Extract the (x, y) coordinate from the center of the cell holding the provided text.  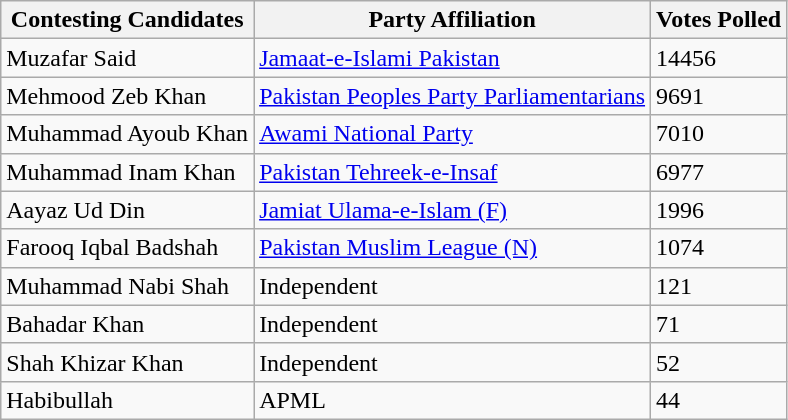
Pakistan Peoples Party Parliamentarians (452, 96)
APML (452, 400)
Jamaat-e-Islami Pakistan (452, 58)
Pakistan Muslim League (N) (452, 248)
71 (719, 324)
Party Affiliation (452, 20)
Muzafar Said (128, 58)
Jamiat Ulama-e-Islam (F) (452, 210)
Muhammad Nabi Shah (128, 286)
Contesting Candidates (128, 20)
Habibullah (128, 400)
121 (719, 286)
Awami National Party (452, 134)
9691 (719, 96)
Farooq Iqbal Badshah (128, 248)
44 (719, 400)
Bahadar Khan (128, 324)
Shah Khizar Khan (128, 362)
6977 (719, 172)
Votes Polled (719, 20)
Muhammad Inam Khan (128, 172)
1996 (719, 210)
7010 (719, 134)
Aayaz Ud Din (128, 210)
Mehmood Zeb Khan (128, 96)
14456 (719, 58)
Muhammad Ayoub Khan (128, 134)
1074 (719, 248)
Pakistan Tehreek-e-Insaf (452, 172)
52 (719, 362)
